Extract the (X, Y) coordinate from the center of the cell holding the provided text.  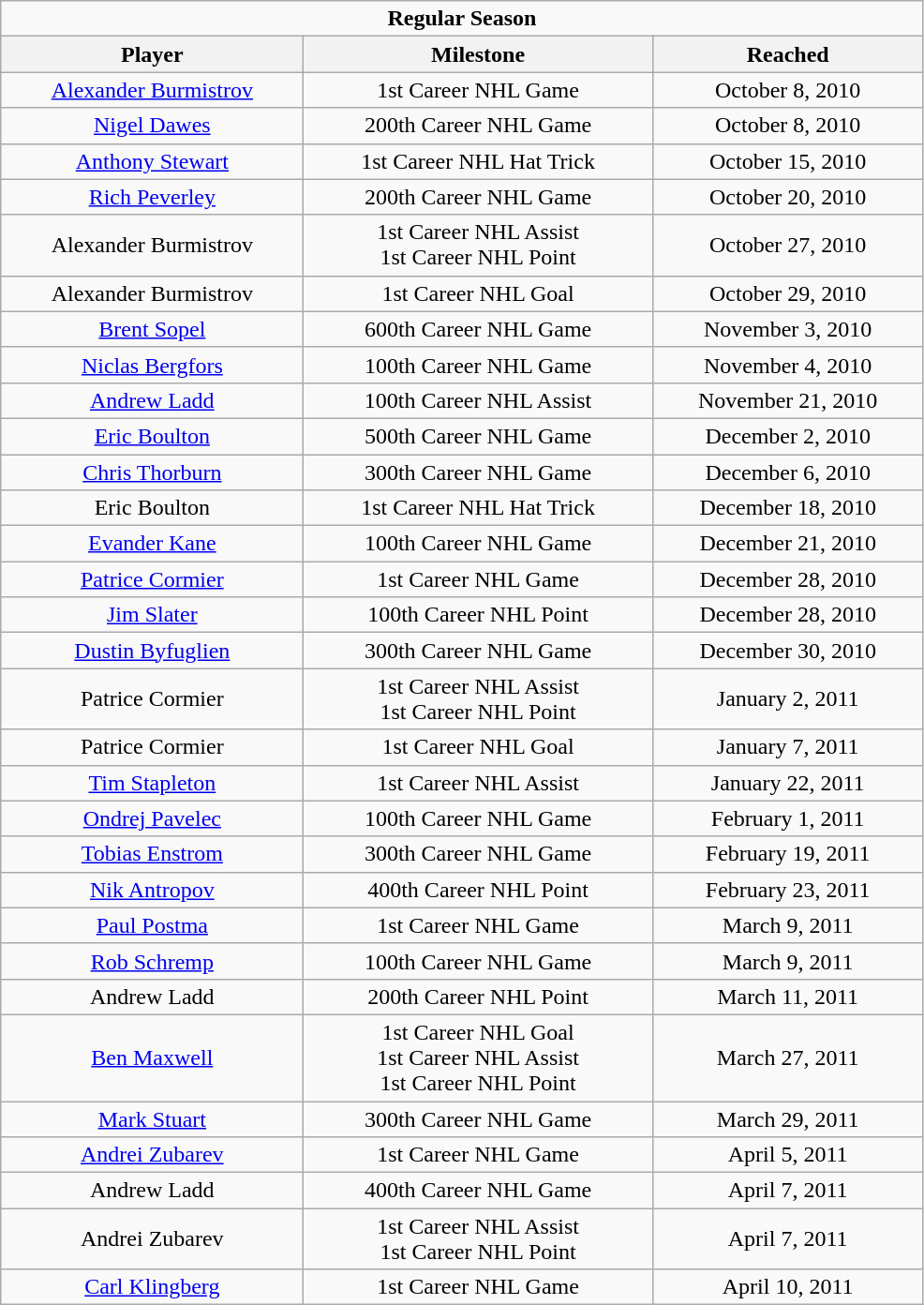
March 27, 2011 (787, 1057)
Dustin Byfuglien (152, 651)
1st Career NHL Assist (478, 783)
Brent Sopel (152, 329)
1st Career NHL Goal1st Career NHL Assist1st Career NHL Point (478, 1057)
200th Career NHL Point (478, 997)
400th Career NHL Game (478, 1191)
December 21, 2010 (787, 544)
Player (152, 54)
December 18, 2010 (787, 508)
March 29, 2011 (787, 1118)
Niclas Bergfors (152, 365)
Jim Slater (152, 615)
December 6, 2010 (787, 472)
October 15, 2010 (787, 161)
February 19, 2011 (787, 854)
April 10, 2011 (787, 1287)
April 5, 2011 (787, 1155)
March 11, 2011 (787, 997)
Milestone (478, 54)
Paul Postma (152, 925)
October 27, 2010 (787, 246)
Reached (787, 54)
Mark Stuart (152, 1118)
December 2, 2010 (787, 436)
100th Career NHL Assist (478, 400)
October 29, 2010 (787, 293)
February 1, 2011 (787, 818)
January 2, 2011 (787, 699)
Nik Antropov (152, 890)
600th Career NHL Game (478, 329)
Carl Klingberg (152, 1287)
January 22, 2011 (787, 783)
Ondrej Pavelec (152, 818)
Evander Kane (152, 544)
January 7, 2011 (787, 747)
500th Career NHL Game (478, 436)
Anthony Stewart (152, 161)
Ben Maxwell (152, 1057)
November 3, 2010 (787, 329)
Nigel Dawes (152, 126)
October 20, 2010 (787, 197)
400th Career NHL Point (478, 890)
December 30, 2010 (787, 651)
February 23, 2011 (787, 890)
November 21, 2010 (787, 400)
Tobias Enstrom (152, 854)
100th Career NHL Point (478, 615)
November 4, 2010 (787, 365)
Rich Peverley (152, 197)
Tim Stapleton (152, 783)
Rob Schremp (152, 961)
Chris Thorburn (152, 472)
Regular Season (462, 19)
